Locate the cell with the specified text and output its [X, Y] center coordinate. 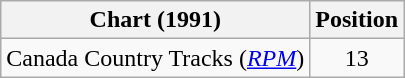
Chart (1991) [156, 20]
Canada Country Tracks (RPM) [156, 58]
Position [357, 20]
13 [357, 58]
